Return (X, Y) of the center of cell containing provided text 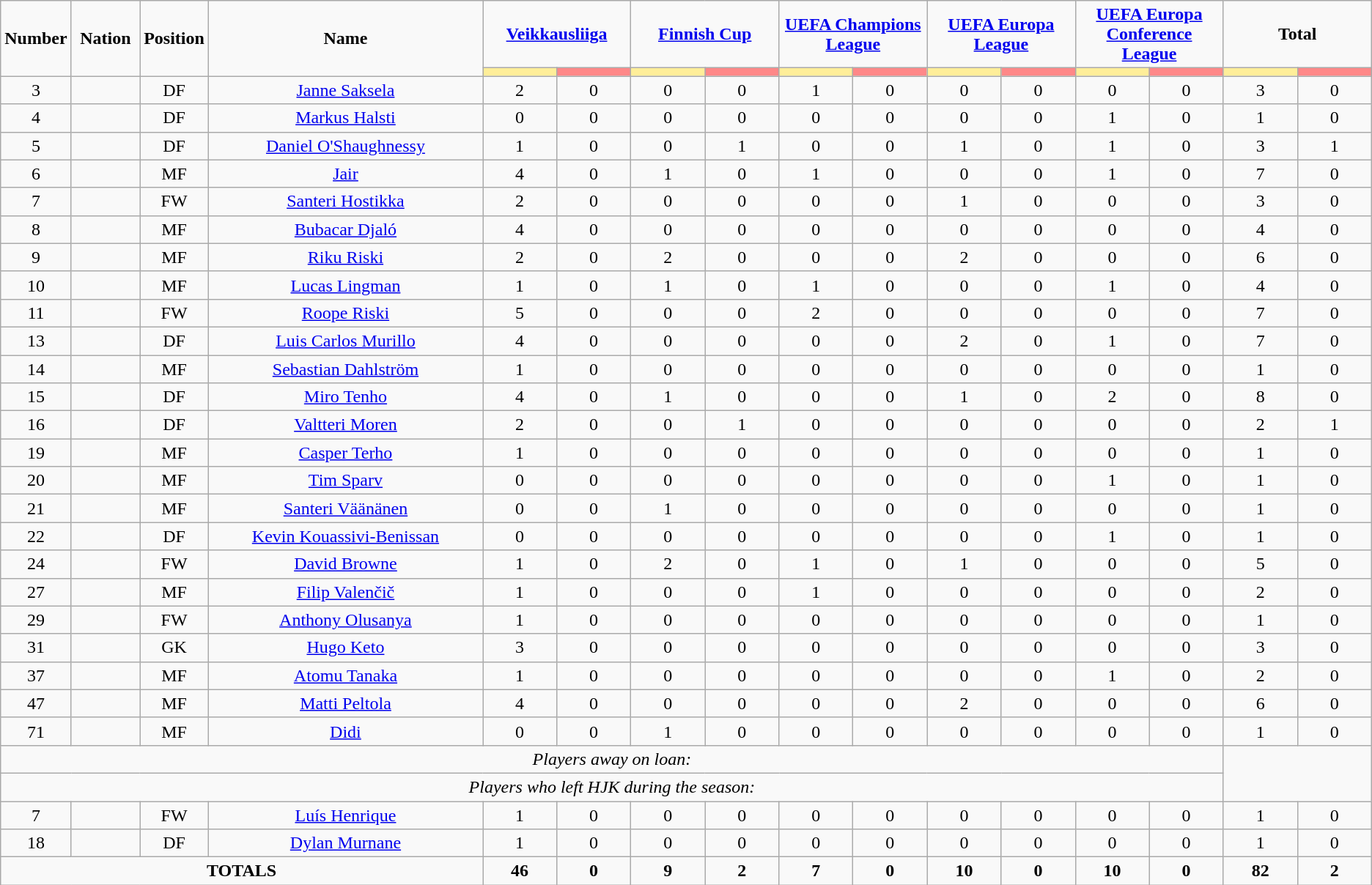
18 (36, 843)
Matti Peltola (345, 703)
Players who left HJK during the season: (612, 787)
TOTALS (242, 871)
Hugo Keto (345, 648)
Daniel O'Shaughnessy (345, 146)
27 (36, 592)
GK (174, 648)
19 (36, 453)
Luís Henrique (345, 815)
Luis Carlos Murillo (345, 341)
16 (36, 425)
Jair (345, 174)
Bubacar Djaló (345, 229)
Veikkausliiga (556, 34)
13 (36, 341)
Santeri Hostikka (345, 201)
20 (36, 481)
21 (36, 508)
Filip Valenčič (345, 592)
Riku Riski (345, 257)
UEFA Europa Conference League (1149, 34)
Casper Terho (345, 453)
Didi (345, 731)
Name (345, 38)
David Browne (345, 564)
Atomu Tanaka (345, 675)
Players away on loan: (612, 759)
11 (36, 313)
UEFA Europa League (1001, 34)
82 (1261, 871)
Finnish Cup (705, 34)
Position (174, 38)
24 (36, 564)
Lucas Lingman (345, 285)
Kevin Kouassivi-Benissan (345, 536)
71 (36, 731)
Miro Tenho (345, 397)
Santeri Väänänen (345, 508)
29 (36, 620)
Janne Saksela (345, 90)
47 (36, 703)
31 (36, 648)
Number (36, 38)
Markus Halsti (345, 118)
Tim Sparv (345, 481)
22 (36, 536)
Nation (106, 38)
46 (519, 871)
Anthony Olusanya (345, 620)
Sebastian Dahlström (345, 369)
UEFA Champions League (853, 34)
37 (36, 675)
Total (1297, 34)
Roope Riski (345, 313)
15 (36, 397)
14 (36, 369)
Valtteri Moren (345, 425)
Dylan Murnane (345, 843)
